Detect which cell encompasses the target text, then output its [X, Y] center coordinate. 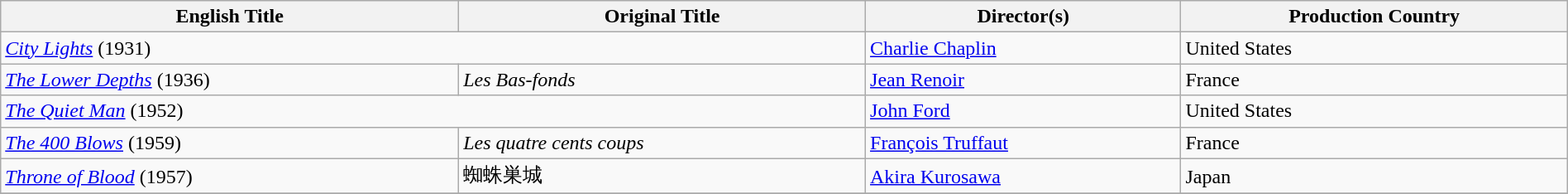
City Lights (1931) [433, 48]
Japan [1374, 176]
The Quiet Man (1952) [433, 111]
Production Country [1374, 17]
Director(s) [1024, 17]
Throne of Blood (1957) [230, 176]
Les Bas-fonds [662, 80]
The 400 Blows (1959) [230, 143]
The Lower Depths (1936) [230, 80]
English Title [230, 17]
Les quatre cents coups [662, 143]
Charlie Chaplin [1024, 48]
John Ford [1024, 111]
François Truffaut [1024, 143]
Original Title [662, 17]
Jean Renoir [1024, 80]
蜘蛛巣城 [662, 176]
Akira Kurosawa [1024, 176]
